Detect which cell encompasses the target text, then output its [X, Y] center coordinate. 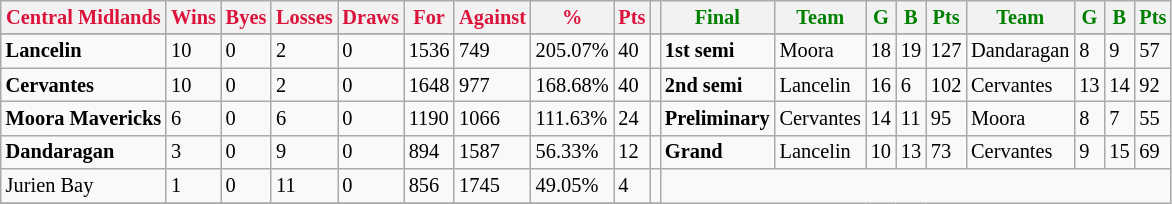
Jurien Bay [84, 186]
1st semi [718, 51]
1190 [429, 118]
Central Midlands [84, 17]
Byes [246, 17]
92 [1152, 85]
749 [492, 51]
1648 [429, 85]
Grand [718, 152]
% [572, 17]
1745 [492, 186]
1066 [492, 118]
24 [632, 118]
Against [492, 17]
49.05% [572, 186]
56.33% [572, 152]
12 [632, 152]
4 [632, 186]
95 [946, 118]
111.63% [572, 118]
15 [1119, 152]
1536 [429, 51]
7 [1119, 118]
69 [1152, 152]
For [429, 17]
1 [194, 186]
Moora Mavericks [84, 118]
Final [718, 17]
127 [946, 51]
73 [946, 152]
Draws [371, 17]
57 [1152, 51]
Losses [304, 17]
2nd semi [718, 85]
977 [492, 85]
16 [881, 85]
168.68% [572, 85]
102 [946, 85]
856 [429, 186]
19 [911, 51]
1587 [492, 152]
55 [1152, 118]
Wins [194, 17]
18 [881, 51]
205.07% [572, 51]
Preliminary [718, 118]
3 [194, 152]
894 [429, 152]
